Detect which cell encompasses the target text, then output its (X, Y) center coordinate. 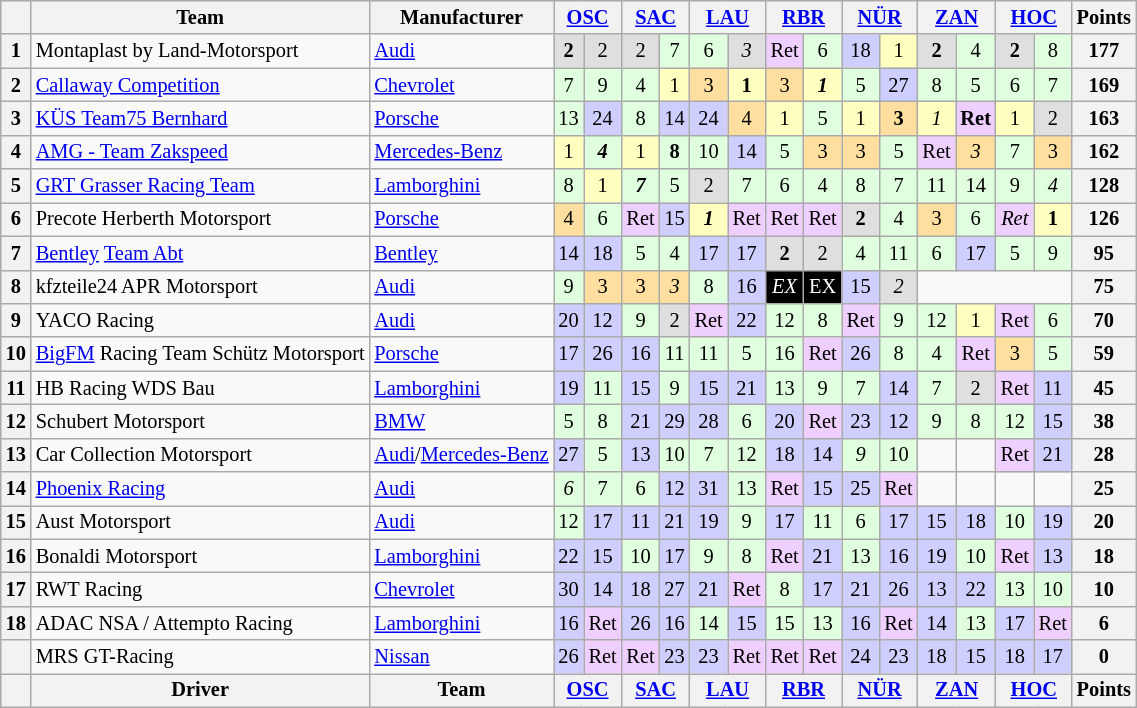
Callaway Competition (200, 85)
30 (569, 589)
29 (675, 421)
95 (1104, 253)
KÜS Team75 Bernhard (200, 118)
Car Collection Motorsport (200, 455)
MRS GT-Racing (200, 657)
Montaplast by Land-Motorsport (200, 51)
Phoenix Racing (200, 489)
75 (1104, 287)
59 (1104, 354)
45 (1104, 388)
31 (709, 489)
0 (1104, 657)
Bentley (461, 253)
YACO Racing (200, 320)
HB Racing WDS Bau (200, 388)
Schubert Motorsport (200, 421)
126 (1104, 219)
38 (1104, 421)
GRT Grasser Racing Team (200, 186)
BMW (461, 421)
AMG - Team Zakspeed (200, 152)
128 (1104, 186)
BigFM Racing Team Schütz Motorsport (200, 354)
Nissan (461, 657)
Precote Herberth Motorsport (200, 219)
ADAC NSA / Attempto Racing (200, 623)
Bonaldi Motorsport (200, 556)
70 (1104, 320)
Mercedes-Benz (461, 152)
162 (1104, 152)
169 (1104, 85)
RWT Racing (200, 589)
Audi/Mercedes-Benz (461, 455)
Bentley Team Abt (200, 253)
Aust Motorsport (200, 522)
177 (1104, 51)
163 (1104, 118)
Manufacturer (461, 17)
kfzteile24 APR Motorsport (200, 287)
Driver (200, 690)
